Locate the cell with the specified text and output its (x, y) center coordinate. 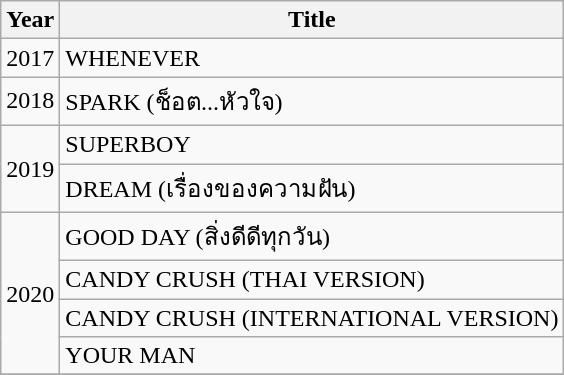
CANDY CRUSH (INTERNATIONAL VERSION) (312, 318)
2019 (30, 168)
DREAM (เรื่องของความฝัน) (312, 188)
GOOD DAY (สิ่งดีดีทุกวัน) (312, 236)
SUPERBOY (312, 144)
YOUR MAN (312, 356)
WHENEVER (312, 58)
2020 (30, 294)
Year (30, 20)
2018 (30, 102)
CANDY CRUSH (THAI VERSION) (312, 280)
SPARK (ช็อต...หัวใจ) (312, 102)
2017 (30, 58)
Title (312, 20)
